Return the [X, Y] coordinate for the center point of the cell that contains the specified text.  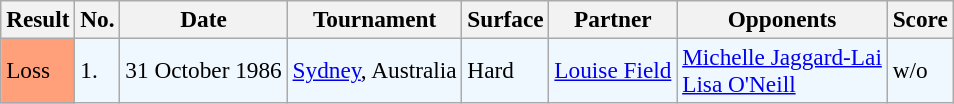
Score [920, 19]
1. [98, 70]
Opponents [782, 19]
Date [204, 19]
Hard [506, 70]
Surface [506, 19]
31 October 1986 [204, 70]
Partner [613, 19]
Tournament [374, 19]
Louise Field [613, 70]
Sydney, Australia [374, 70]
w/o [920, 70]
No. [98, 19]
Michelle Jaggard-Lai Lisa O'Neill [782, 70]
Result [38, 19]
Loss [38, 70]
